For the text-containing cell, return its midpoint in (X, Y) coordinate format. 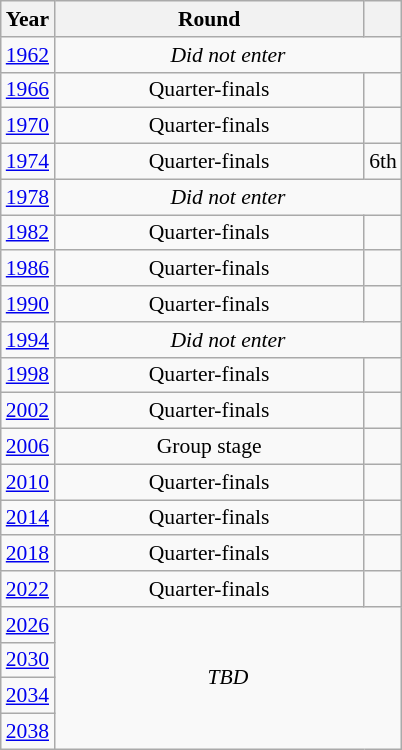
1990 (28, 304)
1998 (28, 375)
1978 (28, 197)
2014 (28, 518)
6th (383, 162)
1986 (28, 269)
1994 (28, 340)
2034 (28, 696)
2002 (28, 411)
1966 (28, 90)
1974 (28, 162)
1962 (28, 55)
Group stage (209, 447)
TBD (228, 678)
2018 (28, 554)
Year (28, 19)
2030 (28, 660)
2026 (28, 625)
1982 (28, 233)
2006 (28, 447)
Round (209, 19)
1970 (28, 126)
2022 (28, 589)
2038 (28, 732)
2010 (28, 482)
